Capture the cell that displays the provided text and extract its (X, Y) central coordinate. 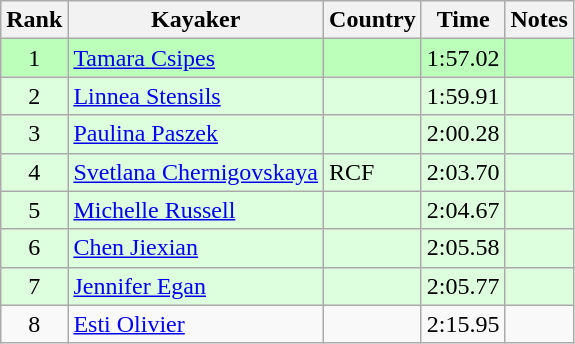
Tamara Csipes (196, 58)
5 (34, 210)
7 (34, 286)
8 (34, 324)
RCF (373, 172)
2:00.28 (463, 134)
1:59.91 (463, 96)
Svetlana Chernigovskaya (196, 172)
Time (463, 20)
2 (34, 96)
Linnea Stensils (196, 96)
Chen Jiexian (196, 248)
Notes (539, 20)
4 (34, 172)
Country (373, 20)
6 (34, 248)
3 (34, 134)
2:04.67 (463, 210)
Rank (34, 20)
2:05.58 (463, 248)
2:03.70 (463, 172)
Kayaker (196, 20)
1 (34, 58)
Jennifer Egan (196, 286)
Michelle Russell (196, 210)
Paulina Paszek (196, 134)
2:05.77 (463, 286)
1:57.02 (463, 58)
Esti Olivier (196, 324)
2:15.95 (463, 324)
